Scan for the cell matching the given text and deliver its (x, y) coordinate at center. 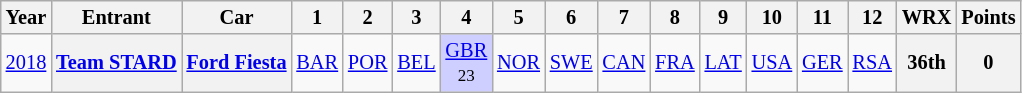
GER (822, 63)
2018 (26, 63)
LAT (724, 63)
5 (518, 17)
BAR (317, 63)
10 (772, 17)
36th (927, 63)
POR (368, 63)
BEL (416, 63)
0 (988, 63)
7 (624, 17)
Points (988, 17)
2 (368, 17)
3 (416, 17)
1 (317, 17)
4 (467, 17)
Car (237, 17)
USA (772, 63)
Year (26, 17)
Team STARD (116, 63)
Entrant (116, 17)
NOR (518, 63)
Ford Fiesta (237, 63)
8 (674, 17)
SWE (572, 63)
6 (572, 17)
GBR23 (467, 63)
11 (822, 17)
RSA (872, 63)
FRA (674, 63)
9 (724, 17)
12 (872, 17)
CAN (624, 63)
WRX (927, 17)
